Return the (X, Y) coordinate for the center point of the cell that contains the specified text.  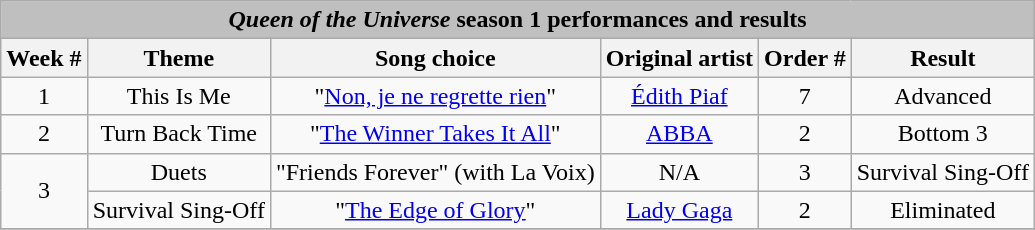
Édith Piaf (679, 96)
Turn Back Time (178, 134)
7 (806, 96)
"Friends Forever" (with La Voix) (435, 172)
Week # (44, 58)
N/A (679, 172)
Theme (178, 58)
Eliminated (942, 210)
Song choice (435, 58)
Order # (806, 58)
Lady Gaga (679, 210)
Advanced (942, 96)
Duets (178, 172)
Original artist (679, 58)
Bottom 3 (942, 134)
"The Edge of Glory" (435, 210)
"Non, je ne regrette rien" (435, 96)
ABBA (679, 134)
1 (44, 96)
"The Winner Takes It All" (435, 134)
Result (942, 58)
This Is Me (178, 96)
Queen of the Universe season 1 performances and results (518, 20)
